Determine the (x, y) coordinate at the center of the cell enclosing the given text.  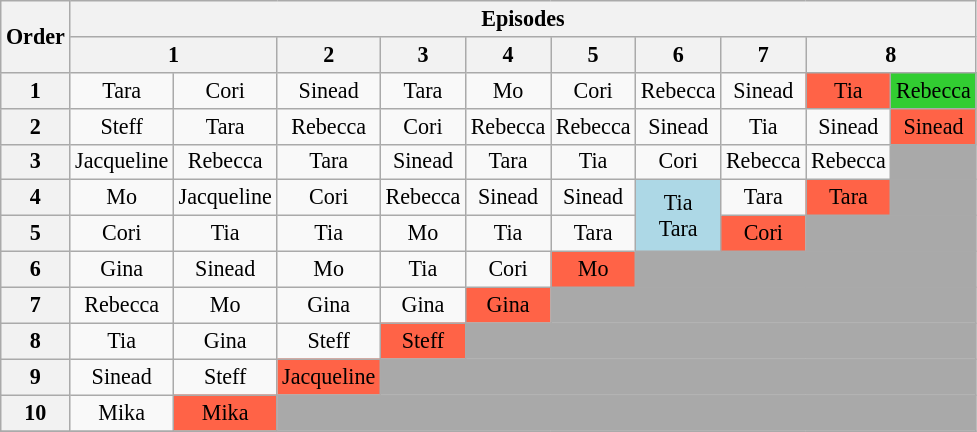
9 (36, 377)
10 (36, 412)
TiaTara (678, 216)
Episodes (523, 18)
Order (36, 36)
